Return (X, Y) of the center of cell containing provided text 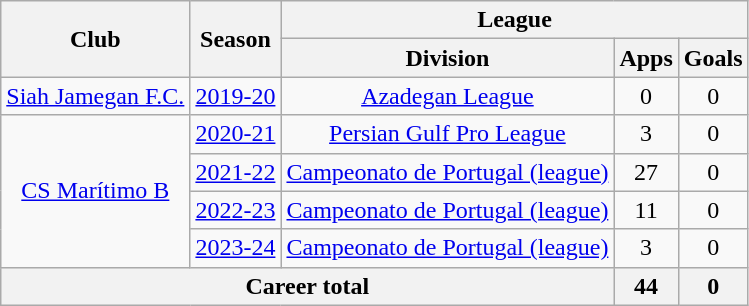
Season (236, 39)
2023-24 (236, 248)
2022-23 (236, 210)
2019-20 (236, 96)
27 (646, 172)
Goals (713, 58)
Siah Jamegan F.C. (96, 96)
11 (646, 210)
44 (646, 286)
Division (448, 58)
2020-21 (236, 134)
League (514, 20)
Azadegan League (448, 96)
Club (96, 39)
Apps (646, 58)
2021-22 (236, 172)
Persian Gulf Pro League (448, 134)
CS Marítimo B (96, 191)
Career total (308, 286)
